Identify which cell holds the provided text, then report its [X, Y] central coordinate. 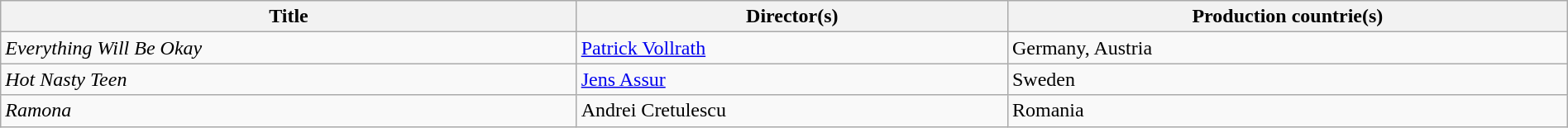
Hot Nasty Teen [289, 79]
Andrei Cretulescu [792, 111]
Title [289, 17]
Production countrie(s) [1287, 17]
Director(s) [792, 17]
Romania [1287, 111]
Sweden [1287, 79]
Everything Will Be Okay [289, 48]
Ramona [289, 111]
Jens Assur [792, 79]
Patrick Vollrath [792, 48]
Germany, Austria [1287, 48]
